Determine the (x, y) coordinate at the center of the cell enclosing the given text.  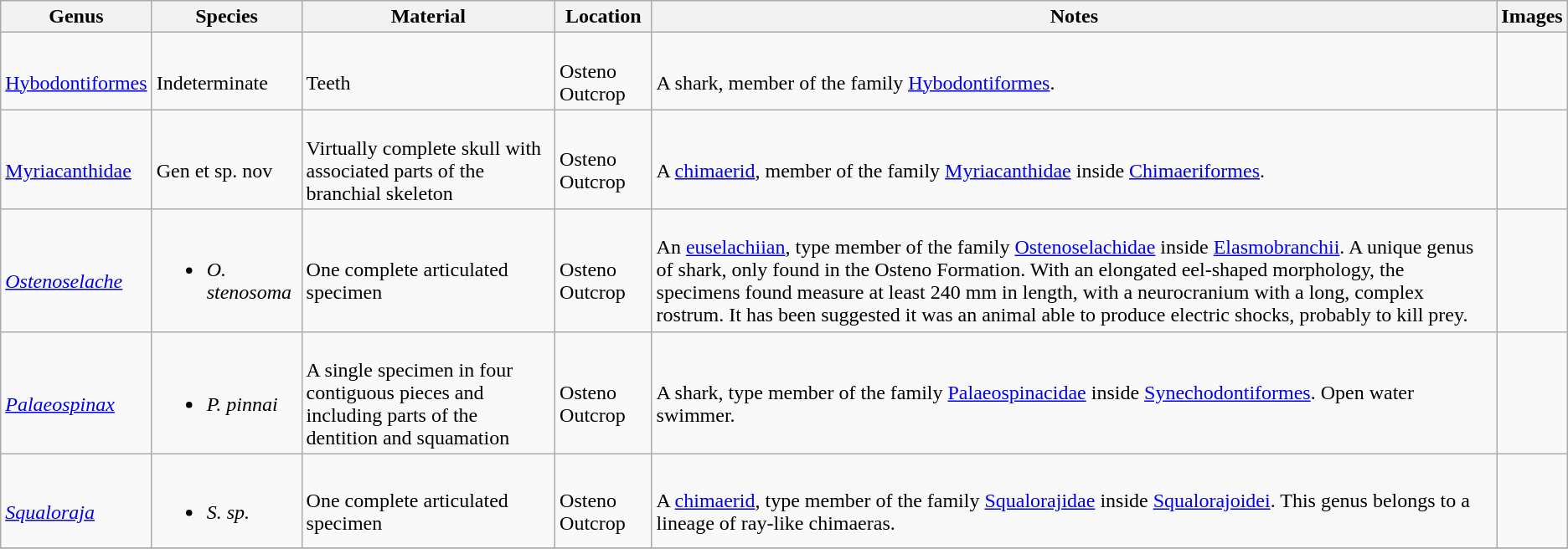
A chimaerid, type member of the family Squalorajidae inside Squalorajoidei. This genus belongs to a lineage of ray-like chimaeras. (1074, 500)
A single specimen in four contiguous pieces and including parts of the dentition and squamation (428, 393)
Ostenoselache (76, 270)
Notes (1074, 17)
Hybodontiformes (76, 71)
Genus (76, 17)
Palaeospinax (76, 393)
A shark, member of the family Hybodontiformes. (1074, 71)
Gen et sp. nov (226, 159)
Species (226, 17)
Indeterminate (226, 71)
P. pinnai (226, 393)
Location (604, 17)
A chimaerid, member of the family Myriacanthidae inside Chimaeriformes. (1074, 159)
Images (1532, 17)
O. stenosoma (226, 270)
S. sp. (226, 500)
Squaloraja (76, 500)
Virtually complete skull with associated parts of the branchial skeleton (428, 159)
Material (428, 17)
Myriacanthidae (76, 159)
A shark, type member of the family Palaeospinacidae inside Synechodontiformes. Open water swimmer. (1074, 393)
Teeth (428, 71)
